Locate the cell with the specified text and output its (x, y) center coordinate. 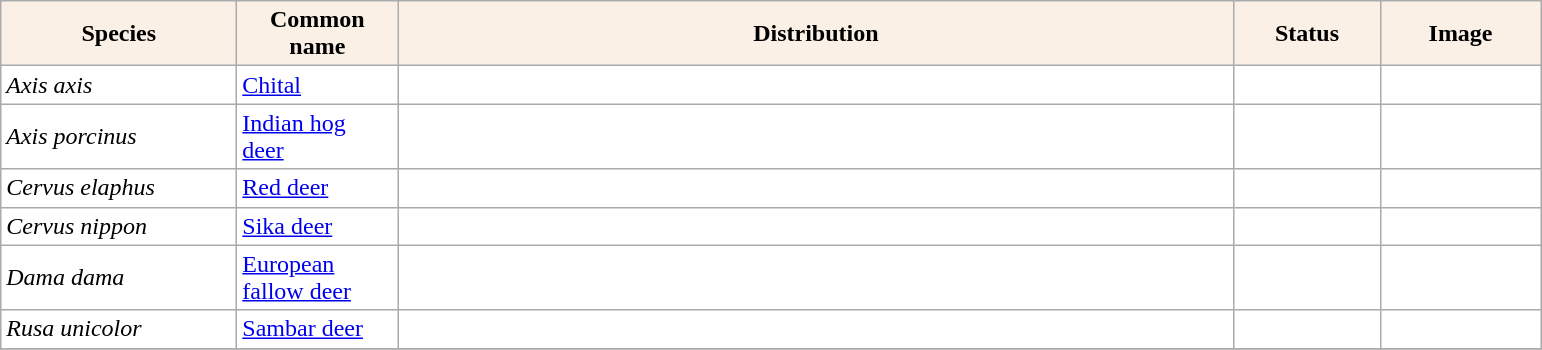
Axis axis (119, 85)
Common name (318, 34)
Sambar deer (318, 329)
Axis porcinus (119, 136)
Species (119, 34)
Sika deer (318, 226)
Chital (318, 85)
Red deer (318, 188)
Status (1307, 34)
Cervus nippon (119, 226)
Rusa unicolor (119, 329)
Cervus elaphus (119, 188)
Image (1460, 34)
European fallow deer (318, 278)
Distribution (816, 34)
Indian hog deer (318, 136)
Dama dama (119, 278)
